Return the [X, Y] coordinate for the center point of the cell that contains the specified text.  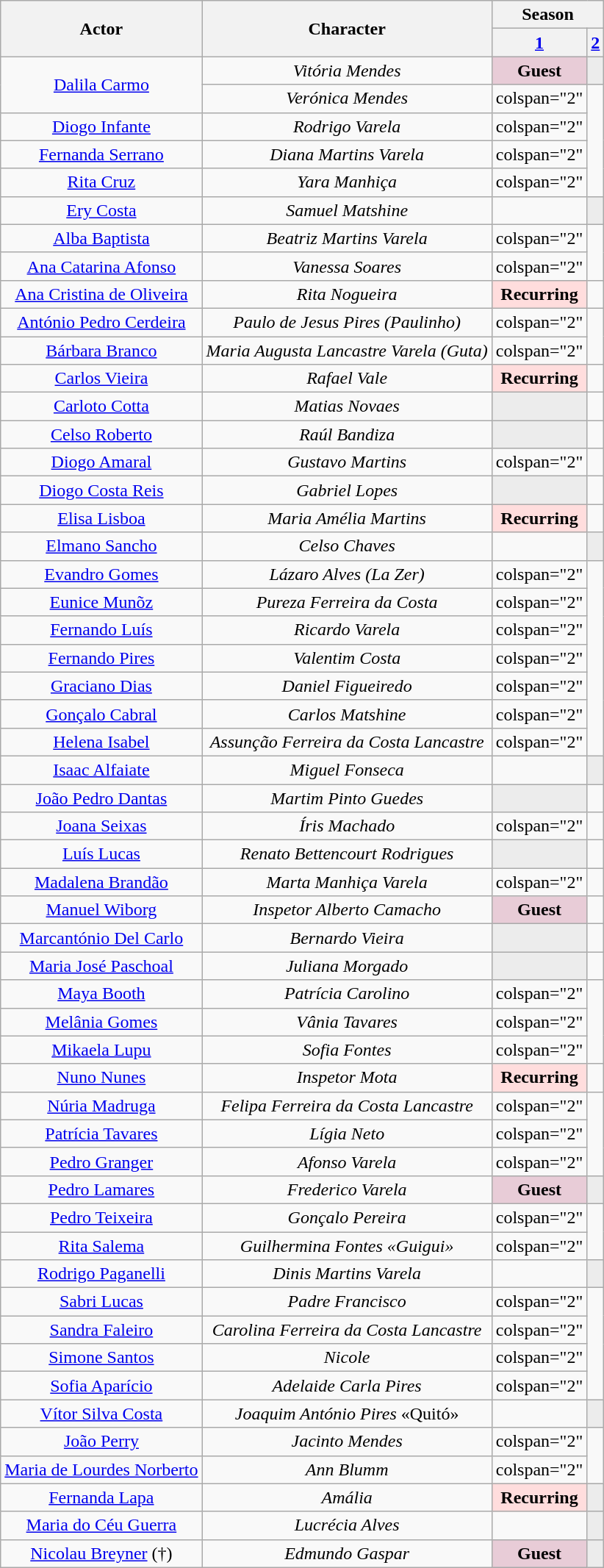
Gustavo Martins [347, 462]
Beatriz Martins Varela [347, 238]
Sofia Fontes [347, 1050]
Juliana Morgado [347, 966]
Maria de Lourdes Norberto [101, 1469]
Frederico Varela [347, 1189]
Eunice Munõz [101, 602]
Diogo Infante [101, 126]
Pureza Ferreira da Costa [347, 602]
Marcantónio Del Carlo [101, 938]
Sabri Lucas [101, 1302]
Edmundo Gaspar [347, 1553]
Elmano Sancho [101, 546]
Maya Booth [101, 994]
Ricardo Varela [347, 630]
1 [539, 43]
Rafael Vale [347, 379]
Maria Amélia Martins [347, 518]
Maria do Céu Guerra [101, 1525]
Rita Salema [101, 1246]
Matias Novaes [347, 407]
Carlos Matshine [347, 714]
Fernando Pires [101, 658]
Assunção Ferreira da Costa Lancastre [347, 742]
Patrícia Tavares [101, 1134]
João Pedro Dantas [101, 798]
Núria Madruga [101, 1106]
Graciano Dias [101, 686]
Manuel Wiborg [101, 910]
Vitória Mendes [347, 71]
Fernando Luís [101, 630]
Afonso Varela [347, 1161]
Nicolau Breyner (†) [101, 1553]
Nuno Nunes [101, 1078]
Yara Manhiça [347, 182]
Gonçalo Pereira [347, 1217]
Vanessa Soares [347, 266]
Rodrigo Paganelli [101, 1274]
Pedro Lamares [101, 1189]
Fernanda Serrano [101, 154]
Daniel Figueiredo [347, 686]
Pedro Teixeira [101, 1217]
Diogo Costa Reis [101, 490]
Mikaela Lupu [101, 1050]
Bernardo Vieira [347, 938]
Paulo de Jesus Pires (Paulinho) [347, 322]
Elisa Lisboa [101, 518]
Lucrécia Alves [347, 1525]
Ery Costa [101, 210]
Gonçalo Cabral [101, 714]
Raúl Bandiza [347, 434]
Simone Santos [101, 1358]
Inspetor Mota [347, 1078]
Sandra Faleiro [101, 1330]
Adelaide Carla Pires [347, 1386]
Renato Bettencourt Rodrigues [347, 854]
Rodrigo Varela [347, 126]
Gabriel Lopes [347, 490]
Martim Pinto Guedes [347, 798]
Felipa Ferreira da Costa Lancastre [347, 1106]
Pedro Granger [101, 1161]
Padre Francisco [347, 1302]
António Pedro Cerdeira [101, 322]
Diogo Amaral [101, 462]
Inspetor Alberto Camacho [347, 910]
Dalila Carmo [101, 85]
Madalena Brandão [101, 882]
Carolina Ferreira da Costa Lancastre [347, 1330]
Verónica Mendes [347, 99]
Ana Cristina de Oliveira [101, 294]
Rita Cruz [101, 182]
Samuel Matshine [347, 210]
Nicole [347, 1358]
Bárbara Branco [101, 351]
Celso Chaves [347, 546]
Fernanda Lapa [101, 1497]
Sofia Aparício [101, 1386]
Patrícia Carolino [347, 994]
Melânia Gomes [101, 1022]
Helena Isabel [101, 742]
Diana Martins Varela [347, 154]
Isaac Alfaiate [101, 770]
Season [548, 15]
Actor [101, 29]
Dinis Martins Varela [347, 1274]
Maria José Paschoal [101, 966]
Carloto Cotta [101, 407]
Luís Lucas [101, 854]
Evandro Gomes [101, 574]
Character [347, 29]
Amália [347, 1497]
Jacinto Mendes [347, 1442]
Alba Baptista [101, 238]
João Perry [101, 1442]
Vítor Silva Costa [101, 1414]
Ann Blumm [347, 1469]
Lígia Neto [347, 1134]
Guilhermina Fontes «Guigui» [347, 1246]
Marta Manhiça Varela [347, 882]
Carlos Vieira [101, 379]
Lázaro Alves (La Zer) [347, 574]
Rita Nogueira [347, 294]
Miguel Fonseca [347, 770]
Valentim Costa [347, 658]
Joaquim António Pires «Quitó» [347, 1414]
Maria Augusta Lancastre Varela (Guta) [347, 351]
Celso Roberto [101, 434]
Ana Catarina Afonso [101, 266]
Íris Machado [347, 826]
Joana Seixas [101, 826]
Vânia Tavares [347, 1022]
2 [595, 43]
